Provide the [X, Y] coordinate of the cell's center where the given text is located.  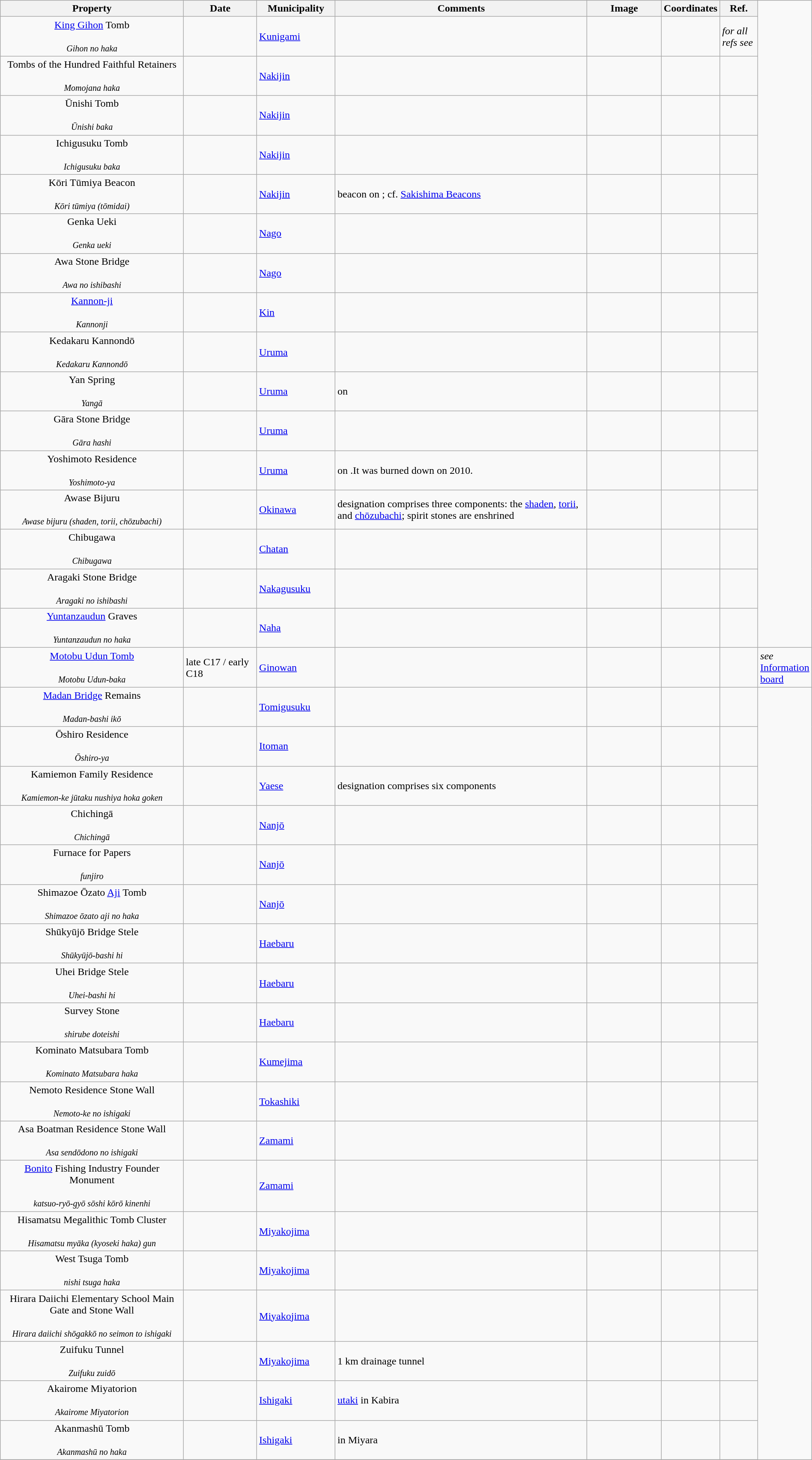
beacon on ; cf. Sakishima Beacons [461, 194]
Gāra Stone BridgeGāra hashi [92, 431]
Shimazoe Ōzato Aji TombShimazoe ōzato aji no haka [92, 904]
ChibugawaChibugawa [92, 549]
Yuntanzaudun GravesYuntanzaudun no haka [92, 628]
Ūnishi TombŪnishi baka [92, 115]
Image [624, 9]
Survey Stoneshirube doteishi [92, 1022]
Kin [296, 312]
Tokashiki [296, 1101]
Akairome MiyatorionAkairome Miyatorion [92, 1400]
Bonito Fishing Industry Founder Monumentkatsuo-ryō-gyō sōshi kōrō kinenhi [92, 1186]
utaki in Kabira [461, 1400]
Okinawa [296, 510]
Hirara Daiichi Elementary School Main Gate and Stone WallHirara daiichi shōgakkō no seimon to ishigaki [92, 1316]
Nemoto Residence Stone WallNemoto-ke no ishigaki [92, 1101]
Awa Stone BridgeAwa no ishibashi [92, 273]
Madan Bridge RemainsMadan-bashi ikō [92, 707]
Yoshimoto ResidenceYoshimoto-ya [92, 470]
Naha [296, 628]
Ichigusuku TombIchigusuku baka [92, 155]
Kumejima [296, 1062]
Motobu Udun TombMotobu Udun-baka [92, 667]
on .It was burned down on 2010. [461, 470]
Kamiemon Family ResidenceKamiemon-ke jūtaku nushiya hoka goken [92, 786]
Chatan [296, 549]
Ginowan [296, 667]
ChichingāChichingā [92, 825]
Awase BijuruAwase bijuru (shaden, torii, chōzubachi) [92, 510]
King Gihon TombGihon no haka [92, 36]
see Information board [785, 667]
Kunigami [296, 36]
Itoman [296, 746]
Zuifuku TunnelZuifuku zuidō [92, 1361]
Tombs of the Hundred Faithful RetainersMomojana haka [92, 76]
designation comprises six components [461, 786]
Tomigusuku [296, 707]
Yan SpringYangā [92, 391]
in Miyara [461, 1440]
1 km drainage tunnel [461, 1361]
Kōri Tūmiya BeaconKōri tūmiya (tōmidai) [92, 194]
for all refs see [739, 36]
Comments [461, 9]
Property [92, 9]
Kannon-jiKannonji [92, 312]
Coordinates [690, 9]
on [461, 391]
Kedakaru KannondōKedakaru Kannondō [92, 352]
West Tsuga Tombnishi tsuga haka [92, 1271]
Asa Boatman Residence Stone WallAsa sendōdono no ishigaki [92, 1141]
Kominato Matsubara TombKominato Matsubara haka [92, 1062]
Ref. [739, 9]
Uhei Bridge SteleUhei-bashi hi [92, 983]
Akanmashū TombAkanmashū no haka [92, 1440]
designation comprises three components: the shaden, torii, and chōzubachi; spirit stones are enshrined [461, 510]
Yaese [296, 786]
Shūkyūjō Bridge SteleShūkyūjō-bashi hi [92, 943]
Nakagusuku [296, 589]
Municipality [296, 9]
Date [220, 9]
Ōshiro ResidenceŌshiro-ya [92, 746]
Aragaki Stone BridgeAragaki no ishibashi [92, 589]
late C17 / early C18 [220, 667]
Genka UekiGenka ueki [92, 233]
Hisamatsu Megalithic Tomb ClusterHisamatsu myāka (kyoseki haka) gun [92, 1231]
Furnace for Papersfunjiro [92, 865]
